Extract the [X, Y] coordinate from the center of the cell holding the provided text.  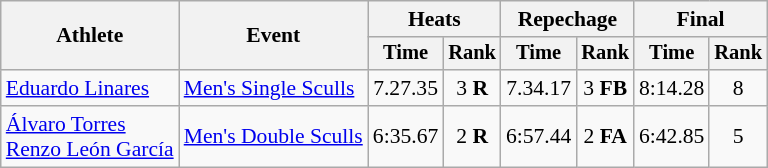
3 R [472, 88]
7.27.35 [406, 88]
Final [700, 19]
Eduardo Linares [90, 88]
6:35.67 [406, 136]
Men's Double Sculls [274, 136]
8:14.28 [672, 88]
8 [738, 88]
Athlete [90, 36]
Event [274, 36]
2 R [472, 136]
7.34.17 [538, 88]
5 [738, 136]
Repechage [568, 19]
Men's Single Sculls [274, 88]
3 FB [605, 88]
2 FA [605, 136]
6:57.44 [538, 136]
Heats [434, 19]
6:42.85 [672, 136]
Álvaro TorresRenzo León García [90, 136]
